Capture the cell that displays the provided text and extract its (X, Y) central coordinate. 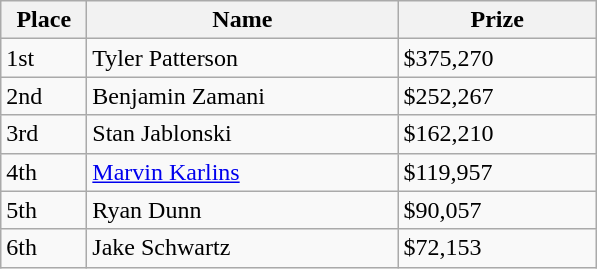
Stan Jablonski (242, 134)
4th (44, 172)
$375,270 (498, 58)
$162,210 (498, 134)
6th (44, 248)
2nd (44, 96)
Ryan Dunn (242, 210)
$72,153 (498, 248)
Tyler Patterson (242, 58)
1st (44, 58)
Place (44, 20)
Benjamin Zamani (242, 96)
$90,057 (498, 210)
Marvin Karlins (242, 172)
Jake Schwartz (242, 248)
$119,957 (498, 172)
5th (44, 210)
Name (242, 20)
$252,267 (498, 96)
3rd (44, 134)
Prize (498, 20)
